Search for the cell housing the specified text and yield its [X, Y] center coordinate. 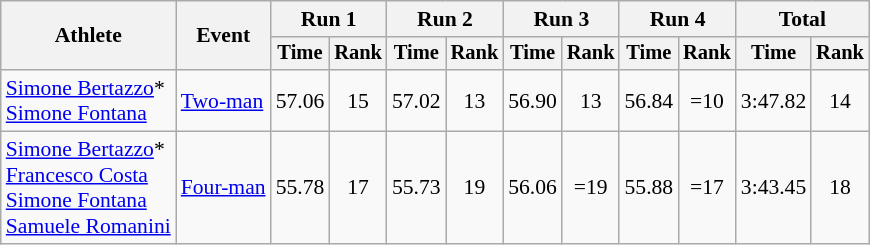
55.88 [648, 188]
57.06 [300, 100]
Four-man [224, 188]
55.78 [300, 188]
=17 [707, 188]
Simone Bertazzo*Francesco CostaSimone FontanaSamuele Romanini [88, 188]
Athlete [88, 36]
3:43.45 [774, 188]
57.02 [416, 100]
56.06 [532, 188]
Run 2 [445, 19]
3:47.82 [774, 100]
=10 [707, 100]
56.84 [648, 100]
55.73 [416, 188]
Simone Bertazzo*Simone Fontana [88, 100]
17 [358, 188]
19 [475, 188]
56.90 [532, 100]
15 [358, 100]
=19 [591, 188]
Run 4 [677, 19]
Run 1 [329, 19]
Event [224, 36]
18 [840, 188]
Two-man [224, 100]
Total [802, 19]
Run 3 [561, 19]
14 [840, 100]
